Pinpoint the cell where the given text exists, returning its (X, Y) midpoint coordinate. 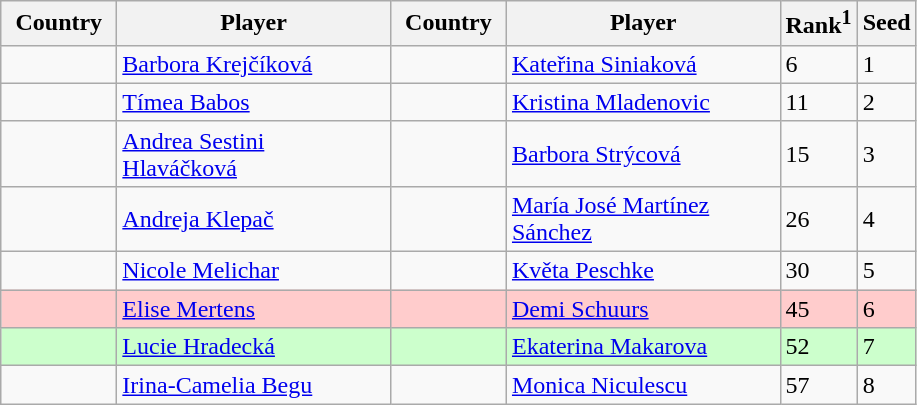
Seed (886, 24)
Monica Niculescu (643, 385)
11 (818, 102)
Irina-Camelia Begu (254, 385)
Tímea Babos (254, 102)
Rank1 (818, 24)
7 (886, 347)
4 (886, 218)
30 (818, 271)
Elise Mertens (254, 309)
1 (886, 64)
Andreja Klepač (254, 218)
5 (886, 271)
Lucie Hradecká (254, 347)
María José Martínez Sánchez (643, 218)
Nicole Melichar (254, 271)
Kateřina Siniaková (643, 64)
Andrea Sestini Hlaváčková (254, 154)
2 (886, 102)
Kristina Mladenovic (643, 102)
15 (818, 154)
45 (818, 309)
Barbora Krejčíková (254, 64)
8 (886, 385)
52 (818, 347)
Barbora Strýcová (643, 154)
26 (818, 218)
3 (886, 154)
Demi Schuurs (643, 309)
Ekaterina Makarova (643, 347)
Květa Peschke (643, 271)
57 (818, 385)
